Return the (X, Y) coordinate for the center point of the cell that contains the specified text.  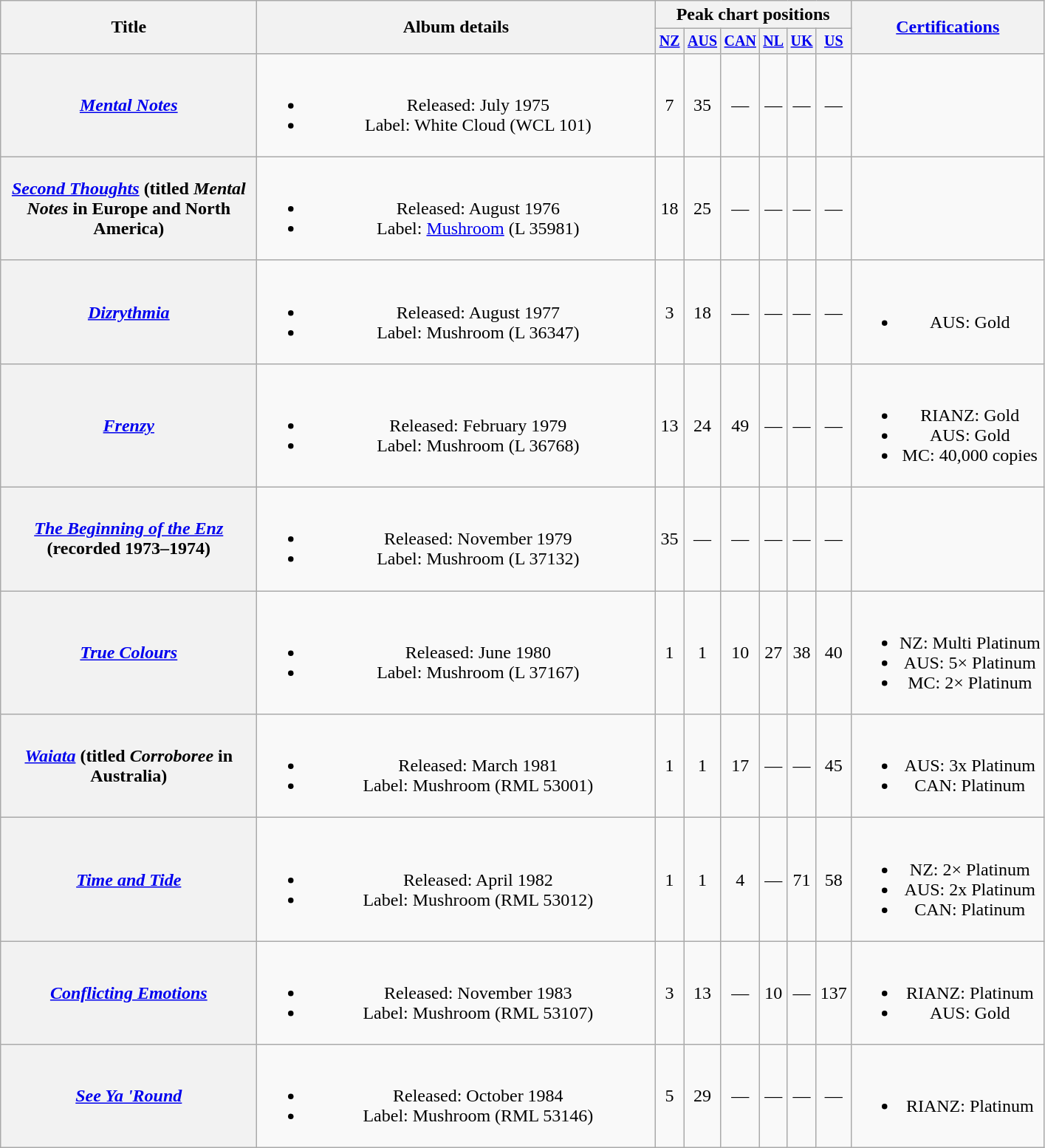
Album details (456, 27)
AUS (702, 41)
US (833, 41)
7 (669, 105)
RIANZ: PlatinumAUS: Gold (948, 993)
Released: February 1979Label: Mushroom (L 36768) (456, 426)
Frenzy (129, 426)
RIANZ: GoldAUS: GoldMC: 40,000 copies (948, 426)
29 (702, 1096)
UK (802, 41)
Released: August 1976Label: Mushroom (L 35981) (456, 208)
See Ya 'Round (129, 1096)
Waiata (titled Corroboree in Australia) (129, 766)
Released: June 1980Label: Mushroom (L 37167) (456, 653)
5 (669, 1096)
24 (702, 426)
NZ: Multi PlatinumAUS: 5× PlatinumMC: 2× Platinum (948, 653)
27 (774, 653)
17 (740, 766)
Released: November 1979Label: Mushroom (L 37132) (456, 539)
The Beginning of the Enz (recorded 1973–1974) (129, 539)
NZ (669, 41)
45 (833, 766)
38 (802, 653)
Released: October 1984Label: Mushroom (RML 53146) (456, 1096)
Title (129, 27)
Certifications (948, 27)
Conflicting Emotions (129, 993)
25 (702, 208)
Peak chart positions (753, 15)
71 (802, 879)
58 (833, 879)
RIANZ: Platinum (948, 1096)
Released: July 1975Label: White Cloud (WCL 101) (456, 105)
Second Thoughts (titled Mental Notes in Europe and North America) (129, 208)
Time and Tide (129, 879)
4 (740, 879)
NL (774, 41)
AUS: 3x Platinum CAN: Platinum (948, 766)
CAN (740, 41)
Released: November 1983Label: Mushroom (RML 53107) (456, 993)
Released: March 1981Label: Mushroom (RML 53001) (456, 766)
137 (833, 993)
Released: April 1982Label: Mushroom (RML 53012) (456, 879)
Released: August 1977Label: Mushroom (L 36347) (456, 312)
NZ: 2× PlatinumAUS: 2x PlatinumCAN: Platinum (948, 879)
Dizrythmia (129, 312)
True Colours (129, 653)
AUS: Gold (948, 312)
Mental Notes (129, 105)
49 (740, 426)
40 (833, 653)
